Extract the (x, y) coordinate from the center of the cell holding the provided text.  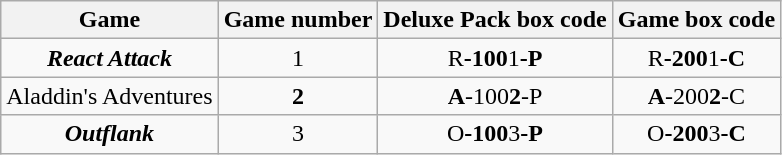
R-2001-C (696, 58)
1 (298, 58)
Deluxe Pack box code (495, 20)
Outflank (110, 134)
Game box code (696, 20)
Game (110, 20)
Aladdin's Adventures (110, 96)
O-1003-P (495, 134)
R-1001-P (495, 58)
React Attack (110, 58)
A-1002-P (495, 96)
3 (298, 134)
Game number (298, 20)
O-2003-C (696, 134)
2 (298, 96)
A-2002-C (696, 96)
